Provide the (X, Y) coordinate of the cell's center where the given text is located.  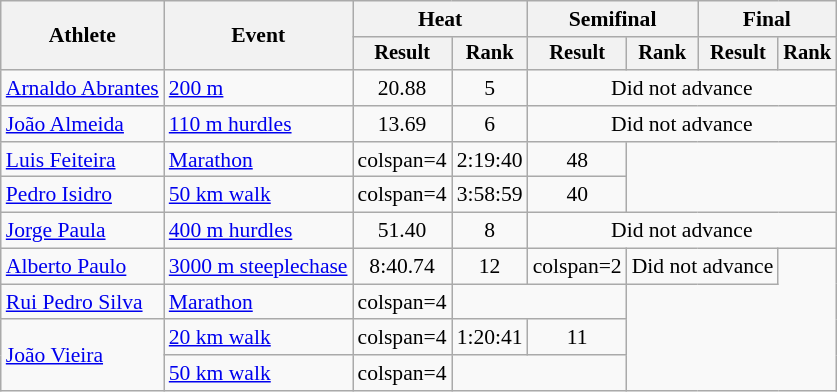
13.69 (402, 124)
110 m hurdles (258, 124)
12 (490, 267)
200 m (258, 88)
Athlete (82, 36)
Heat (440, 19)
Jorge Paula (82, 231)
3000 m steeplechase (258, 267)
5 (490, 88)
8:40.74 (402, 267)
1:20:41 (490, 338)
João Almeida (82, 124)
Rui Pedro Silva (82, 302)
11 (578, 338)
20 km walk (258, 338)
8 (490, 231)
51.40 (402, 231)
João Vieira (82, 356)
Semifinal (613, 19)
Arnaldo Abrantes (82, 88)
20.88 (402, 88)
2:19:40 (490, 160)
48 (578, 160)
40 (578, 195)
3:58:59 (490, 195)
Luis Feiteira (82, 160)
Alberto Paulo (82, 267)
Pedro Isidro (82, 195)
6 (490, 124)
Event (258, 36)
400 m hurdles (258, 231)
colspan=2 (578, 267)
Final (767, 19)
